Find where the given text appears and provide that cell's center as [x, y] coordinate. 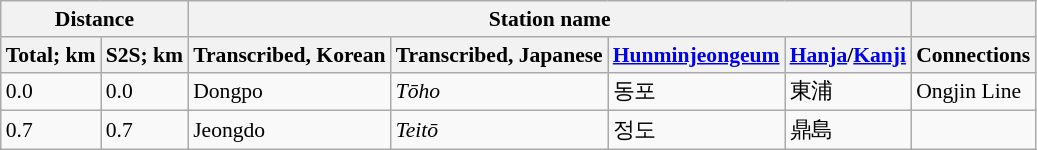
鼎島 [848, 130]
Hunminjeongeum [696, 55]
Teitō [500, 130]
동포 [696, 92]
Jeongdo [289, 130]
Transcribed, Korean [289, 55]
東浦 [848, 92]
S2S; km [145, 55]
정도 [696, 130]
Dongpo [289, 92]
Connections [973, 55]
Total; km [51, 55]
Station name [550, 19]
Tōho [500, 92]
Ongjin Line [973, 92]
Distance [94, 19]
Transcribed, Japanese [500, 55]
Hanja/Kanji [848, 55]
